For the text-containing cell, return its midpoint in (x, y) coordinate format. 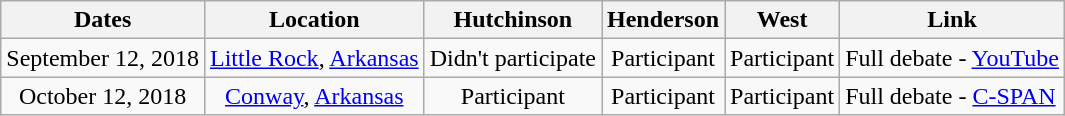
Full debate - C-SPAN (952, 96)
Conway, Arkansas (314, 96)
Dates (103, 20)
Link (952, 20)
October 12, 2018 (103, 96)
Full debate - YouTube (952, 58)
Little Rock, Arkansas (314, 58)
Didn't participate (512, 58)
Henderson (664, 20)
West (782, 20)
Hutchinson (512, 20)
Location (314, 20)
September 12, 2018 (103, 58)
